Determine the (X, Y) coordinate at the center of the cell enclosing the given text.  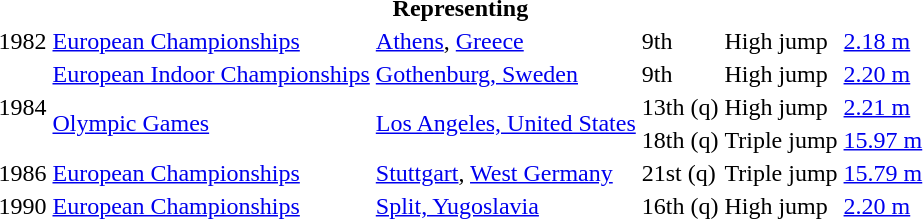
13th (q) (680, 107)
European Indoor Championships (211, 74)
21st (q) (680, 173)
Stuttgart, West Germany (506, 173)
Athens, Greece (506, 41)
Los Angeles, United States (506, 124)
Olympic Games (211, 124)
Gothenburg, Sweden (506, 74)
18th (q) (680, 140)
